Extract the [X, Y] coordinate from the center of the cell holding the provided text.  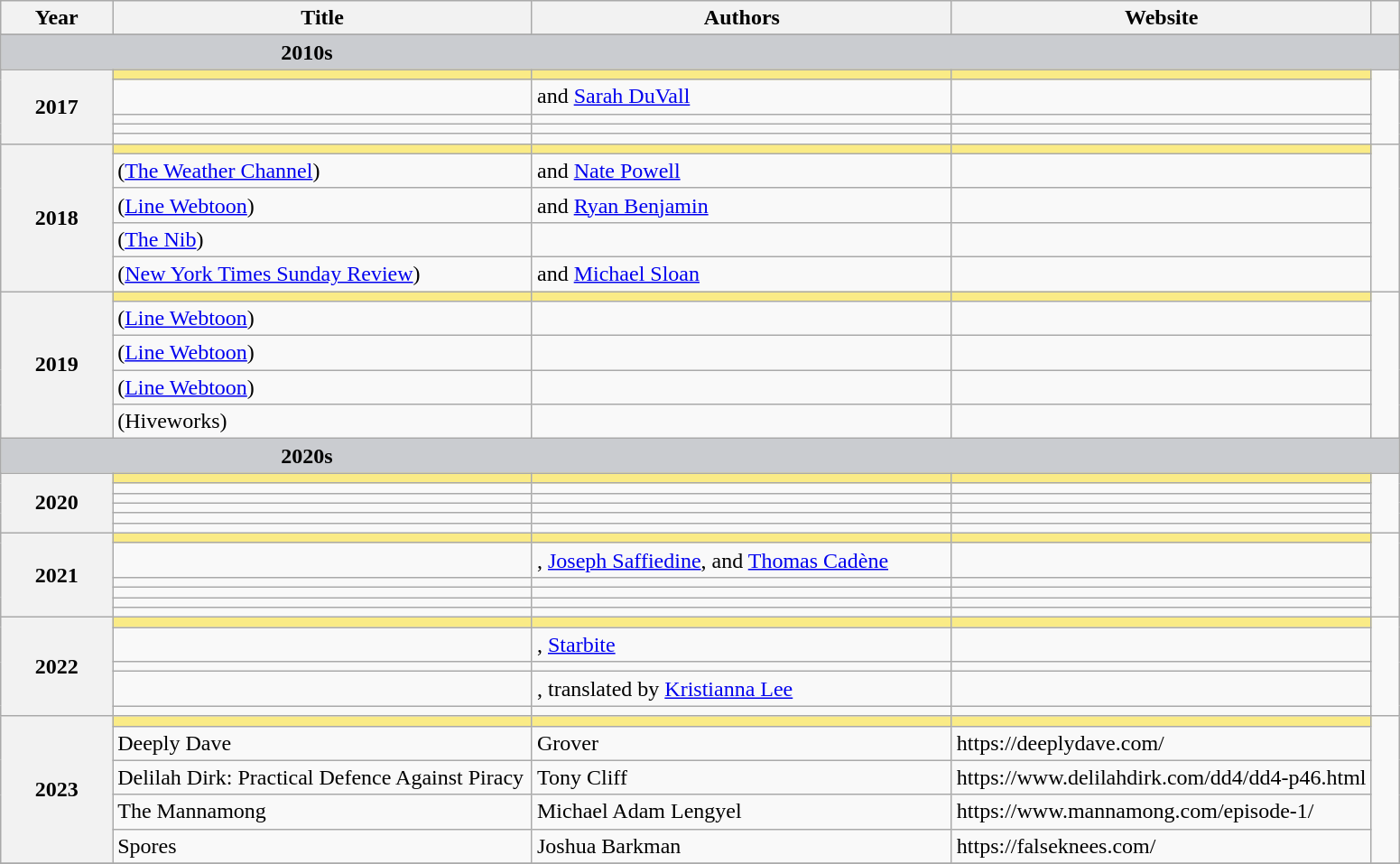
2023 [57, 789]
https://www.mannamong.com/episode-1/ [1161, 812]
2020 [57, 503]
Spores [323, 846]
(The Nib) [323, 239]
Authors [742, 18]
Year [57, 18]
and Sarah DuVall [742, 97]
Michael Adam Lengyel [742, 812]
and Ryan Benjamin [742, 205]
and Nate Powell [742, 171]
2022 [57, 666]
Title [323, 18]
Website [1161, 18]
https://falseknees.com/ [1161, 846]
2017 [57, 107]
Deeply Dave [323, 743]
, translated by Kristianna Lee [742, 689]
2021 [57, 574]
2018 [57, 217]
2020s [700, 456]
Delilah Dirk: Practical Defence Against Piracy [323, 777]
https://www.delilahdirk.com/dd4/dd4-p46.html [1161, 777]
Joshua Barkman [742, 846]
The Mannamong [323, 812]
(Hiveworks) [323, 422]
and Michael Sloan [742, 274]
, Starbite [742, 645]
2019 [57, 365]
2010s [700, 52]
Tony Cliff [742, 777]
, Joseph Saffiedine, and Thomas Cadène [742, 560]
Grover [742, 743]
https://deeplydave.com/ [1161, 743]
(New York Times Sunday Review) [323, 274]
(The Weather Channel) [323, 171]
